Scan for the cell matching the given text and deliver its [X, Y] coordinate at center. 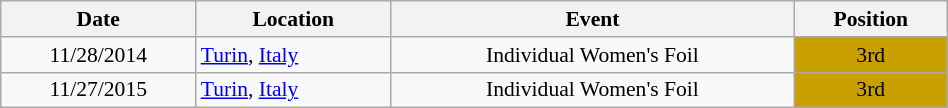
Position [870, 19]
11/28/2014 [98, 55]
11/27/2015 [98, 90]
Event [593, 19]
Date [98, 19]
Location [294, 19]
